Capture the cell that displays the provided text and extract its [x, y] central coordinate. 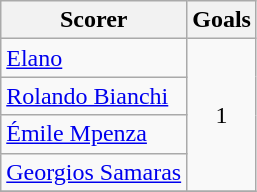
1 [222, 115]
Émile Mpenza [94, 134]
Elano [94, 58]
Rolando Bianchi [94, 96]
Scorer [94, 20]
Goals [222, 20]
Georgios Samaras [94, 172]
